Determine the (x, y) coordinate at the center of the cell enclosing the given text.  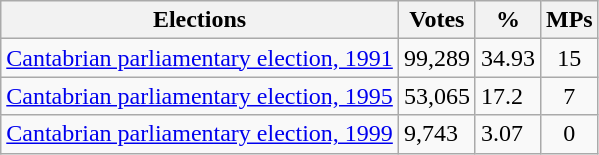
99,289 (436, 58)
Cantabrian parliamentary election, 1991 (200, 58)
3.07 (508, 134)
0 (569, 134)
17.2 (508, 96)
Elections (200, 20)
Cantabrian parliamentary election, 1999 (200, 134)
15 (569, 58)
Votes (436, 20)
53,065 (436, 96)
MPs (569, 20)
Cantabrian parliamentary election, 1995 (200, 96)
% (508, 20)
7 (569, 96)
34.93 (508, 58)
9,743 (436, 134)
